Capture the cell that displays the provided text and extract its (x, y) central coordinate. 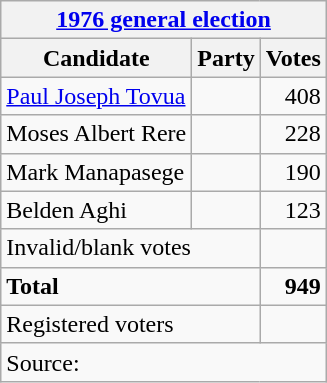
Mark Manapasege (96, 172)
228 (293, 134)
190 (293, 172)
Source: (164, 362)
949 (293, 286)
408 (293, 96)
123 (293, 210)
Registered voters (130, 324)
Moses Albert Rere (96, 134)
Invalid/blank votes (130, 248)
Party (226, 58)
Candidate (96, 58)
1976 general election (164, 20)
Votes (293, 58)
Belden Aghi (96, 210)
Total (130, 286)
Paul Joseph Tovua (96, 96)
